Scan for the cell matching the given text and deliver its [x, y] coordinate at center. 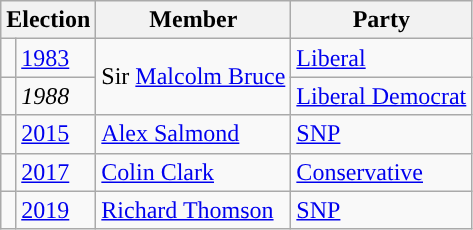
Colin Clark [194, 172]
Liberal [382, 58]
2017 [56, 172]
2019 [56, 210]
Conservative [382, 172]
Election [48, 20]
Member [194, 20]
Liberal Democrat [382, 96]
1988 [56, 96]
Richard Thomson [194, 210]
1983 [56, 58]
Alex Salmond [194, 134]
Party [382, 20]
2015 [56, 134]
Sir Malcolm Bruce [194, 77]
